Capture the cell that displays the provided text and extract its [X, Y] central coordinate. 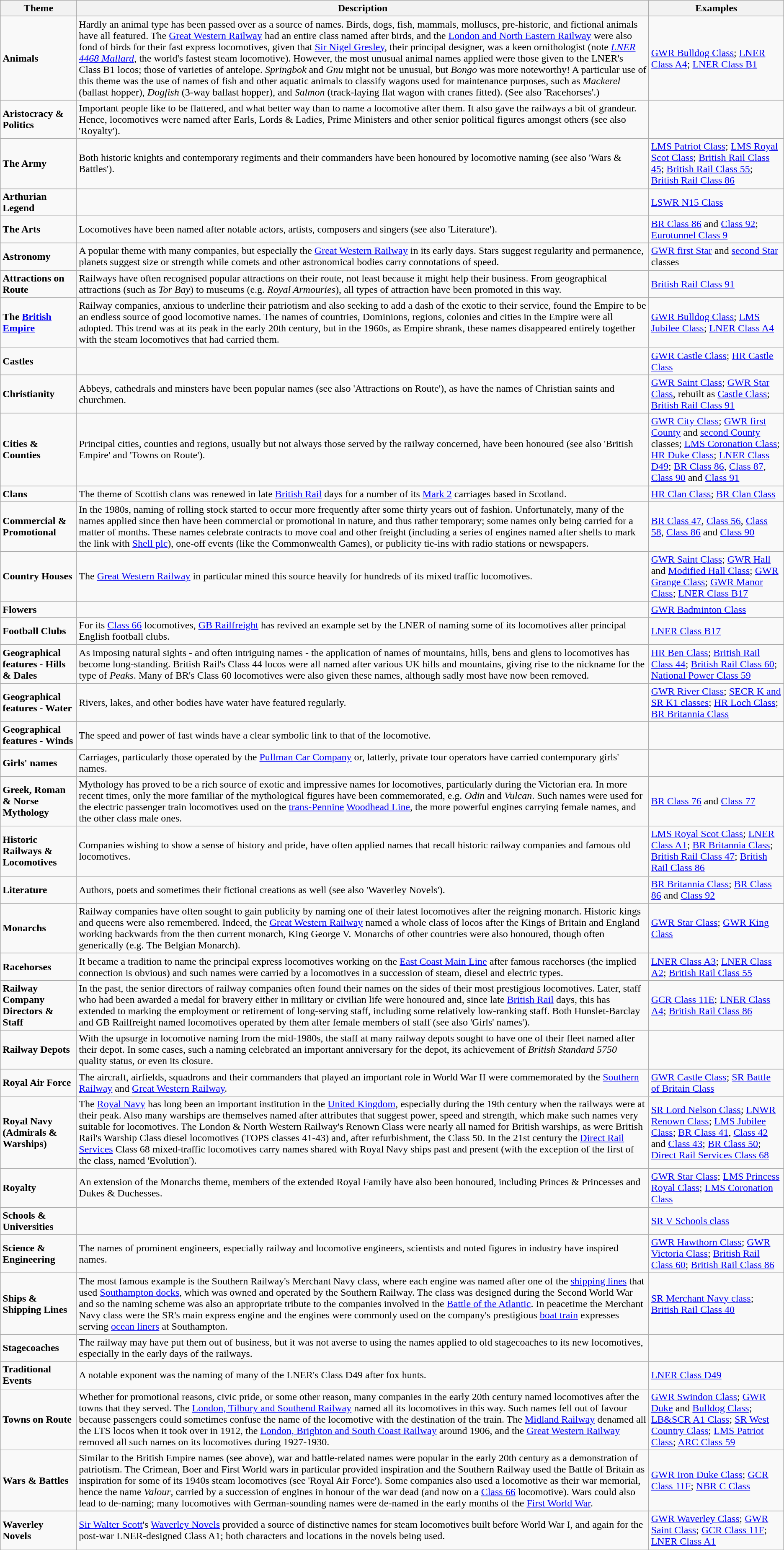
Aristocracy & Politics [39, 119]
Science & Engineering [39, 1254]
SR V Schools class [716, 1221]
GWR Star Class; GWR King Class [716, 928]
Carriages, particularly those operated by the Pullman Car Company or, latterly, private tour operators have carried contemporary girls' names. [363, 762]
Royalty [39, 1188]
Description [363, 8]
Examples [716, 8]
SR Lord Nelson Class; LNWR Renown Class; LMS Jubilee Class; BR Class 41, Class 42 and Class 43; BR Class 50; Direct Rail Services Class 68 [716, 1133]
LNER Class D49 [716, 1375]
GWR Saint Class; GWR Hall and Modified Hall Class; GWR Grange Class; GWR Manor Class; LNER Class B17 [716, 576]
Locomotives have been named after notable actors, artists, composers and singers (see also 'Literature'). [363, 230]
Commercial & Promotional [39, 527]
Royal Navy (Admirals & Warships) [39, 1133]
Geographical features - Hills & Dales [39, 664]
Literature [39, 890]
The theme of Scottish clans was renewed in late British Rail days for a number of its Mark 2 carriages based in Scotland. [363, 494]
Castles [39, 361]
HR Ben Class; British Rail Class 44; British Rail Class 60; National Power Class 59 [716, 664]
Stagecoaches [39, 1348]
Waverley Novels [39, 1530]
BR Class 86 and Class 92; Eurotunnel Class 9 [716, 230]
Authors, poets and sometimes their fictional creations as well (see also 'Waverley Novels'). [363, 890]
GWR Badminton Class [716, 610]
Geographical features - Water [39, 703]
Ships & Shipping Lines [39, 1304]
Railway Depots [39, 1049]
GWR Iron Duke Class; GCR Class 11F; NBR C Class [716, 1480]
The Great Western Railway in particular mined this source heavily for hundreds of its mixed traffic locomotives. [363, 576]
Greek, Roman & Norse Mythology [39, 801]
Both historic knights and contemporary regiments and their commanders have been honoured by locomotive naming (see also 'Wars & Battles'). [363, 163]
The names of prominent engineers, especially railway and locomotive engineers, scientists and noted figures in industry have inspired names. [363, 1254]
Historic Railways & Locomotives [39, 851]
LSWR N15 Class [716, 202]
Traditional Events [39, 1375]
Flowers [39, 610]
The Arts [39, 230]
Christianity [39, 394]
SR Merchant Navy class; British Rail Class 40 [716, 1304]
Companies wishing to show a sense of history and pride, have often applied names that recall historic railway companies and famous old locomotives. [363, 851]
BR Class 76 and Class 77 [716, 801]
Geographical features - Winds [39, 736]
GCR Class 11E; LNER Class A4; British Rail Class 86 [716, 1005]
GWR Castle Class; SR Battle of Britain Class [716, 1082]
Towns on Route [39, 1419]
Schools & Universities [39, 1221]
LMS Royal Scot Class; LNER Class A1; BR Britannia Class; British Rail Class 47; British Rail Class 86 [716, 851]
Attractions on Route [39, 284]
GWR Bulldog Class; LMS Jubilee Class; LNER Class A4 [716, 323]
Girls' names [39, 762]
GWR Star Class; LMS Princess Royal Class; LMS Coronation Class [716, 1188]
HR Clan Class; BR Clan Class [716, 494]
Rivers, lakes, and other bodies have water have featured regularly. [363, 703]
GWR Castle Class; HR Castle Class [716, 361]
LNER Class B17 [716, 631]
LMS Patriot Class; LMS Royal Scot Class; British Rail Class 45; British Rail Class 55; British Rail Class 86 [716, 163]
GWR Saint Class; GWR Star Class, rebuilt as Castle Class; British Rail Class 91 [716, 394]
A notable exponent was the naming of many of the LNER's Class D49 after fox hunts. [363, 1375]
Clans [39, 494]
The speed and power of fast winds have a clear symbolic link to that of the locomotive. [363, 736]
LNER Class A3; LNER Class A2; British Rail Class 55 [716, 967]
Racehorses [39, 967]
Arthurian Legend [39, 202]
Railway Company Directors & Staff [39, 1005]
Abbeys, cathedrals and minsters have been popular names (see also 'Attractions on Route'), as have the names of Christian saints and churchmen. [363, 394]
British Rail Class 91 [716, 284]
GWR Hawthorn Class; GWR Victoria Class; British Rail Class 60; British Rail Class 86 [716, 1254]
Country Houses [39, 576]
GWR Swindon Class; GWR Duke and Bulldog Class; LB&SCR A1 Class; SR West Country Class; LMS Patriot Class; ARC Class 59 [716, 1419]
GWR River Class; SECR K and SR K1 classes; HR Loch Class; BR Britannia Class [716, 703]
Animals [39, 58]
GWR Bulldog Class; LNER Class A4; LNER Class B1 [716, 58]
Royal Air Force [39, 1082]
BR Britannia Class; BR Class 86 and Class 92 [716, 890]
Cities & Counties [39, 449]
BR Class 47, Class 56, Class 58, Class 86 and Class 90 [716, 527]
GWR Waverley Class; GWR Saint Class; GCR Class 11F; LNER Class A1 [716, 1530]
Wars & Battles [39, 1480]
The British Empire [39, 323]
The Army [39, 163]
GWR first Star and second Star classes [716, 256]
Monarchs [39, 928]
Football Clubs [39, 631]
Theme [39, 8]
Astronomy [39, 256]
